From the cell containing the given text, extract its center point as [X, Y] coordinate. 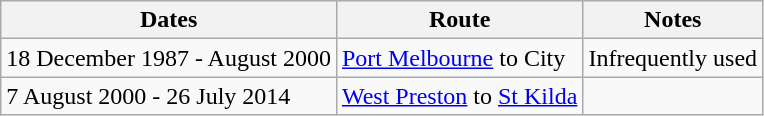
Infrequently used [673, 58]
Route [459, 20]
Dates [169, 20]
18 December 1987 - August 2000 [169, 58]
West Preston to St Kilda [459, 96]
7 August 2000 - 26 July 2014 [169, 96]
Port Melbourne to City [459, 58]
Notes [673, 20]
